Return the [x, y] coordinate for the center point of the cell that contains the specified text.  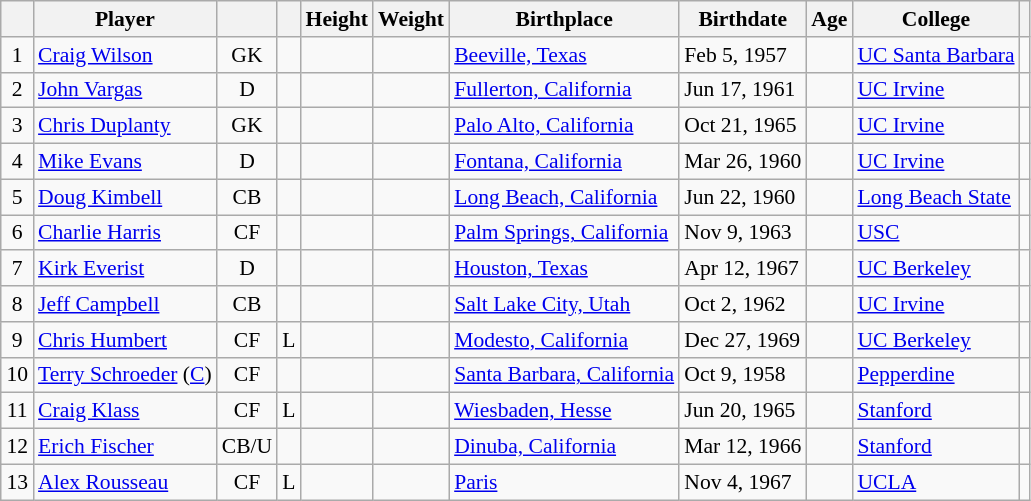
Player [125, 19]
Craig Wilson [125, 55]
Birthdate [742, 19]
Nov 9, 1963 [742, 233]
Chris Humbert [125, 340]
12 [17, 447]
11 [17, 411]
Fullerton, California [564, 90]
Height [337, 19]
Terry Schroeder (C) [125, 375]
Age [829, 19]
Palo Alto, California [564, 126]
3 [17, 126]
Mar 26, 1960 [742, 162]
Craig Klass [125, 411]
Wiesbaden, Hesse [564, 411]
Mike Evans [125, 162]
Oct 21, 1965 [742, 126]
Apr 12, 1967 [742, 269]
Modesto, California [564, 340]
John Vargas [125, 90]
10 [17, 375]
Beeville, Texas [564, 55]
Pepperdine [936, 375]
Oct 9, 1958 [742, 375]
Palm Springs, California [564, 233]
6 [17, 233]
Houston, Texas [564, 269]
Alex Rousseau [125, 482]
13 [17, 482]
CB/U [248, 447]
College [936, 19]
Santa Barbara, California [564, 375]
UC Santa Barbara [936, 55]
Jeff Campbell [125, 304]
2 [17, 90]
9 [17, 340]
7 [17, 269]
Feb 5, 1957 [742, 55]
5 [17, 197]
Nov 4, 1967 [742, 482]
Jun 22, 1960 [742, 197]
Oct 2, 1962 [742, 304]
Long Beach, California [564, 197]
Jun 17, 1961 [742, 90]
Dec 27, 1969 [742, 340]
Weight [411, 19]
USC [936, 233]
UCLA [936, 482]
Erich Fischer [125, 447]
Jun 20, 1965 [742, 411]
Doug Kimbell [125, 197]
8 [17, 304]
Long Beach State [936, 197]
Chris Duplanty [125, 126]
Paris [564, 482]
Salt Lake City, Utah [564, 304]
Charlie Harris [125, 233]
4 [17, 162]
Mar 12, 1966 [742, 447]
Fontana, California [564, 162]
Kirk Everist [125, 269]
1 [17, 55]
Birthplace [564, 19]
Dinuba, California [564, 447]
